Output the (x, y) coordinate of the center of the cell containing the given text.  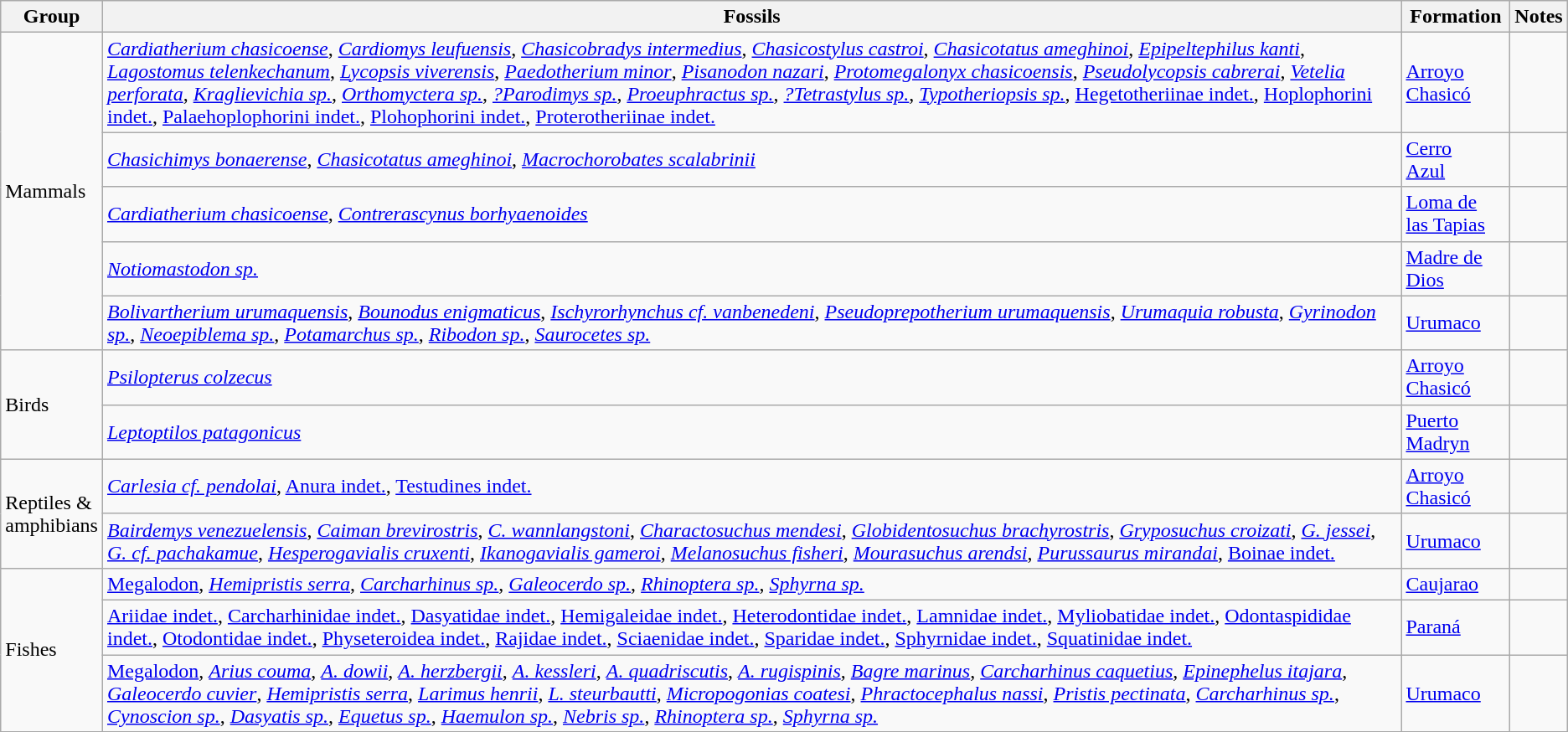
Notes (1539, 17)
Formation (1456, 17)
Cardiatherium chasicoense, Contrerascynus borhyaenoides (751, 214)
Group (52, 17)
Reptiles &amphibians (52, 513)
Loma delas Tapias (1456, 214)
CerroAzul (1456, 159)
Madre deDios (1456, 268)
Leptoptilos patagonicus (751, 432)
Fishes (52, 650)
Chasichimys bonaerense, Chasicotatus ameghinoi, Macrochorobates scalabrinii (751, 159)
Paraná (1456, 626)
Mammals (52, 191)
Notiomastodon sp. (751, 268)
Birds (52, 405)
Carlesia cf. pendolai, Anura indet., Testudines indet. (751, 486)
Megalodon, Hemipristis serra, Carcharhinus sp., Galeocerdo sp., Rhinoptera sp., Sphyrna sp. (751, 584)
Psilopterus colzecus (751, 377)
Puerto Madryn (1456, 432)
Fossils (751, 17)
Caujarao (1456, 584)
